Output the [x, y] coordinate of the center of the cell containing the given text.  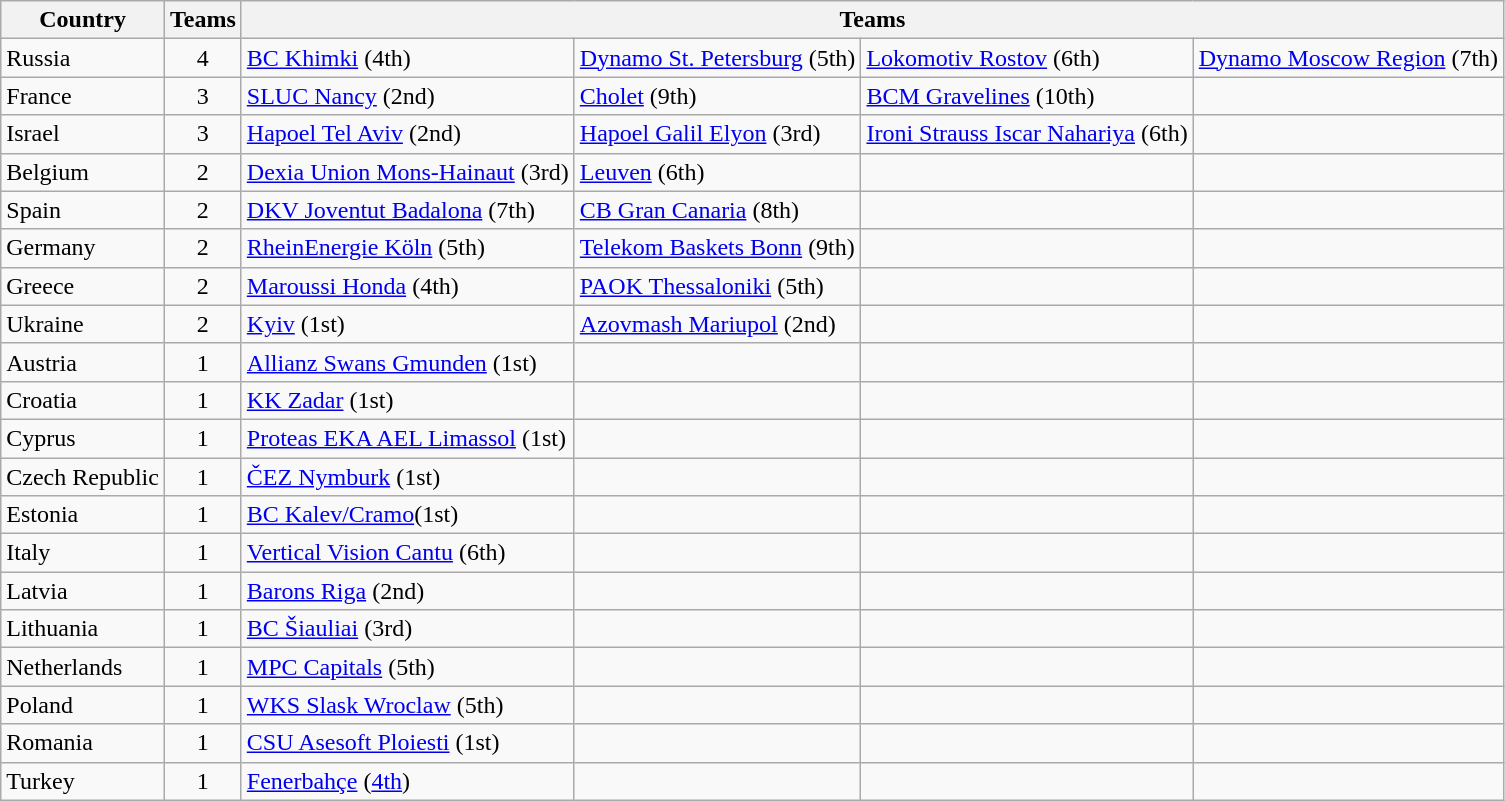
Hapoel Galil Elyon (3rd) [718, 134]
Dynamo Moscow Region (7th) [1348, 58]
BCM Gravelines (10th) [1027, 96]
Ukraine [83, 324]
Cyprus [83, 438]
Azovmash Mariupol (2nd) [718, 324]
BC Šiauliai (3rd) [408, 629]
Lithuania [83, 629]
France [83, 96]
MPC Capitals (5th) [408, 667]
Leuven (6th) [718, 172]
Italy [83, 553]
Vertical Vision Cantu (6th) [408, 553]
Spain [83, 210]
WKS Slask Wroclaw (5th) [408, 705]
Austria [83, 362]
RheinEnergie Köln (5th) [408, 248]
ČEZ Nymburk (1st) [408, 477]
Proteas EKA AEL Limassol (1st) [408, 438]
Turkey [83, 781]
Lokomotiv Rostov (6th) [1027, 58]
Fenerbahçe (4th) [408, 781]
Hapoel Tel Aviv (2nd) [408, 134]
Telekom Baskets Bonn (9th) [718, 248]
DKV Joventut Badalona (7th) [408, 210]
Belgium [83, 172]
BC Khimki (4th) [408, 58]
SLUC Nancy (2nd) [408, 96]
Dexia Union Mons-Hainaut (3rd) [408, 172]
Estonia [83, 515]
4 [202, 58]
KK Zadar (1st) [408, 400]
Netherlands [83, 667]
Cholet (9th) [718, 96]
Latvia [83, 591]
Croatia [83, 400]
Germany [83, 248]
CSU Asesoft Ploiesti (1st) [408, 743]
Dynamo St. Petersburg (5th) [718, 58]
BC Kalev/Cramo(1st) [408, 515]
CB Gran Canaria (8th) [718, 210]
Romania [83, 743]
Maroussi Honda (4th) [408, 286]
Poland [83, 705]
Israel [83, 134]
Greece [83, 286]
Czech Republic [83, 477]
Russia [83, 58]
PAOK Thessaloniki (5th) [718, 286]
Kyiv (1st) [408, 324]
Barons Riga (2nd) [408, 591]
Country [83, 20]
Ironi Strauss Iscar Nahariya (6th) [1027, 134]
Allianz Swans Gmunden (1st) [408, 362]
